Pinpoint the cell where the given text exists, returning its [x, y] midpoint coordinate. 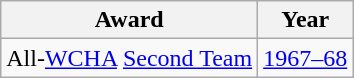
Award [130, 20]
Year [306, 20]
1967–68 [306, 58]
All-WCHA Second Team [130, 58]
